Detect which cell encompasses the target text, then output its (x, y) center coordinate. 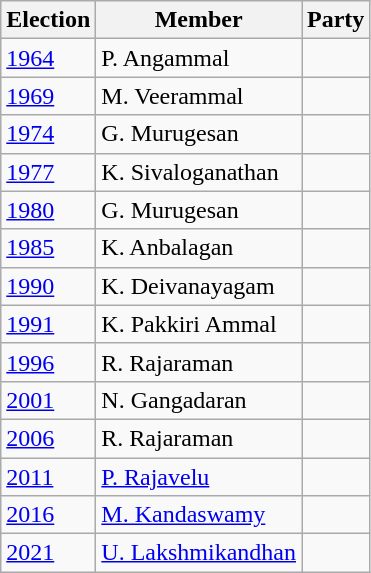
M. Veerammal (199, 96)
1990 (48, 286)
2021 (48, 553)
P. Rajavelu (199, 477)
1991 (48, 324)
1985 (48, 248)
K. Pakkiri Ammal (199, 324)
N. Gangadaran (199, 400)
Party (336, 20)
1977 (48, 172)
2011 (48, 477)
K. Deivanayagam (199, 286)
1974 (48, 134)
1964 (48, 58)
Member (199, 20)
1980 (48, 210)
K. Anbalagan (199, 248)
K. Sivaloganathan (199, 172)
2006 (48, 438)
M. Kandaswamy (199, 515)
U. Lakshmikandhan (199, 553)
Election (48, 20)
1969 (48, 96)
2001 (48, 400)
2016 (48, 515)
P. Angammal (199, 58)
1996 (48, 362)
